Capture the cell that displays the provided text and extract its [x, y] central coordinate. 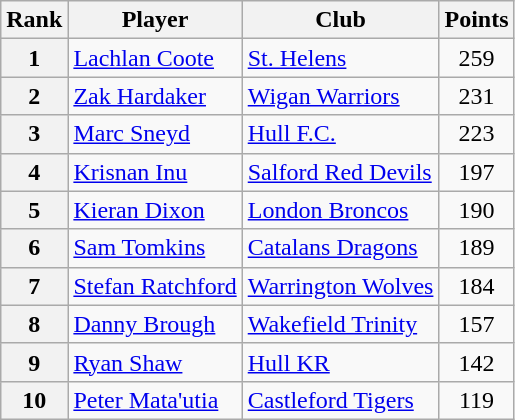
142 [476, 362]
231 [476, 96]
Zak Hardaker [155, 96]
4 [34, 172]
8 [34, 324]
Points [476, 20]
Salford Red Devils [340, 172]
223 [476, 134]
Catalans Dragons [340, 248]
Kieran Dixon [155, 210]
1 [34, 58]
Danny Brough [155, 324]
Sam Tomkins [155, 248]
119 [476, 400]
2 [34, 96]
Club [340, 20]
Krisnan Inu [155, 172]
157 [476, 324]
Ryan Shaw [155, 362]
St. Helens [340, 58]
259 [476, 58]
Rank [34, 20]
Peter Mata'utia [155, 400]
Wigan Warriors [340, 96]
10 [34, 400]
197 [476, 172]
190 [476, 210]
Wakefield Trinity [340, 324]
184 [476, 286]
Player [155, 20]
Hull KR [340, 362]
6 [34, 248]
7 [34, 286]
Warrington Wolves [340, 286]
3 [34, 134]
9 [34, 362]
London Broncos [340, 210]
Marc Sneyd [155, 134]
5 [34, 210]
Castleford Tigers [340, 400]
Stefan Ratchford [155, 286]
189 [476, 248]
Hull F.C. [340, 134]
Lachlan Coote [155, 58]
